Search for the cell housing the specified text and yield its [x, y] center coordinate. 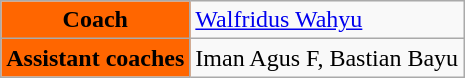
Assistant coaches [96, 58]
Iman Agus F, Bastian Bayu [327, 58]
Coach [96, 20]
Walfridus Wahyu [327, 20]
